Return the (X, Y) coordinate for the center point of the cell that contains the specified text.  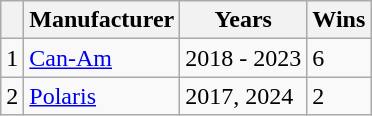
2017, 2024 (244, 96)
1 (12, 58)
6 (339, 58)
2018 - 2023 (244, 58)
Manufacturer (102, 20)
Polaris (102, 96)
Years (244, 20)
Can-Am (102, 58)
Wins (339, 20)
